Capture the cell that displays the provided text and extract its [x, y] central coordinate. 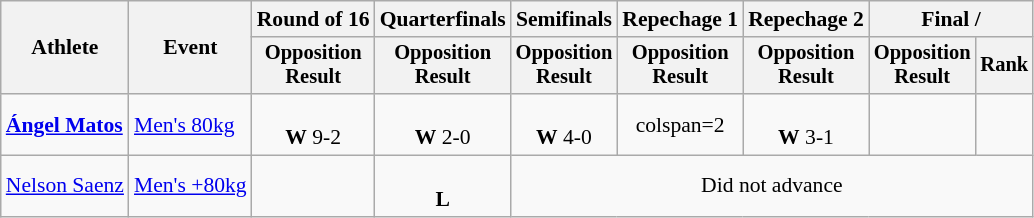
Men's 80kg [190, 124]
Semifinals [564, 19]
W 4-0 [564, 124]
Athlete [65, 48]
Repechage 2 [806, 19]
W 9-2 [314, 124]
Nelson Saenz [65, 186]
Repechage 1 [680, 19]
Quarterfinals [443, 19]
L [443, 186]
Round of 16 [314, 19]
Event [190, 48]
Ángel Matos [65, 124]
colspan=2 [680, 124]
Rank [1004, 66]
W 3-1 [806, 124]
Final / [951, 19]
Men's +80kg [190, 186]
W 2-0 [443, 124]
Did not advance [772, 186]
